Scan for the cell matching the given text and deliver its (x, y) coordinate at center. 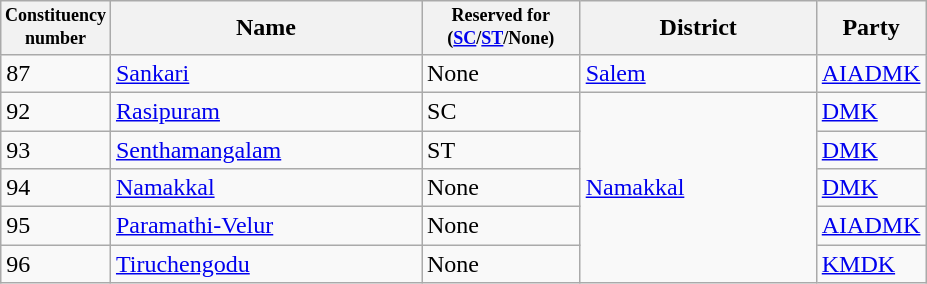
SC (502, 111)
96 (56, 264)
ST (502, 150)
95 (56, 226)
Name (266, 28)
93 (56, 150)
Rasipuram (266, 111)
Sankari (266, 73)
Party (871, 28)
92 (56, 111)
Tiruchengodu (266, 264)
District (698, 28)
94 (56, 188)
87 (56, 73)
Senthamangalam (266, 150)
Paramathi-Velur (266, 226)
Reserved for (SC/ST/None) (502, 28)
Salem (698, 73)
KMDK (871, 264)
Constituency number (56, 28)
